Scan for the cell matching the given text and deliver its (X, Y) coordinate at center. 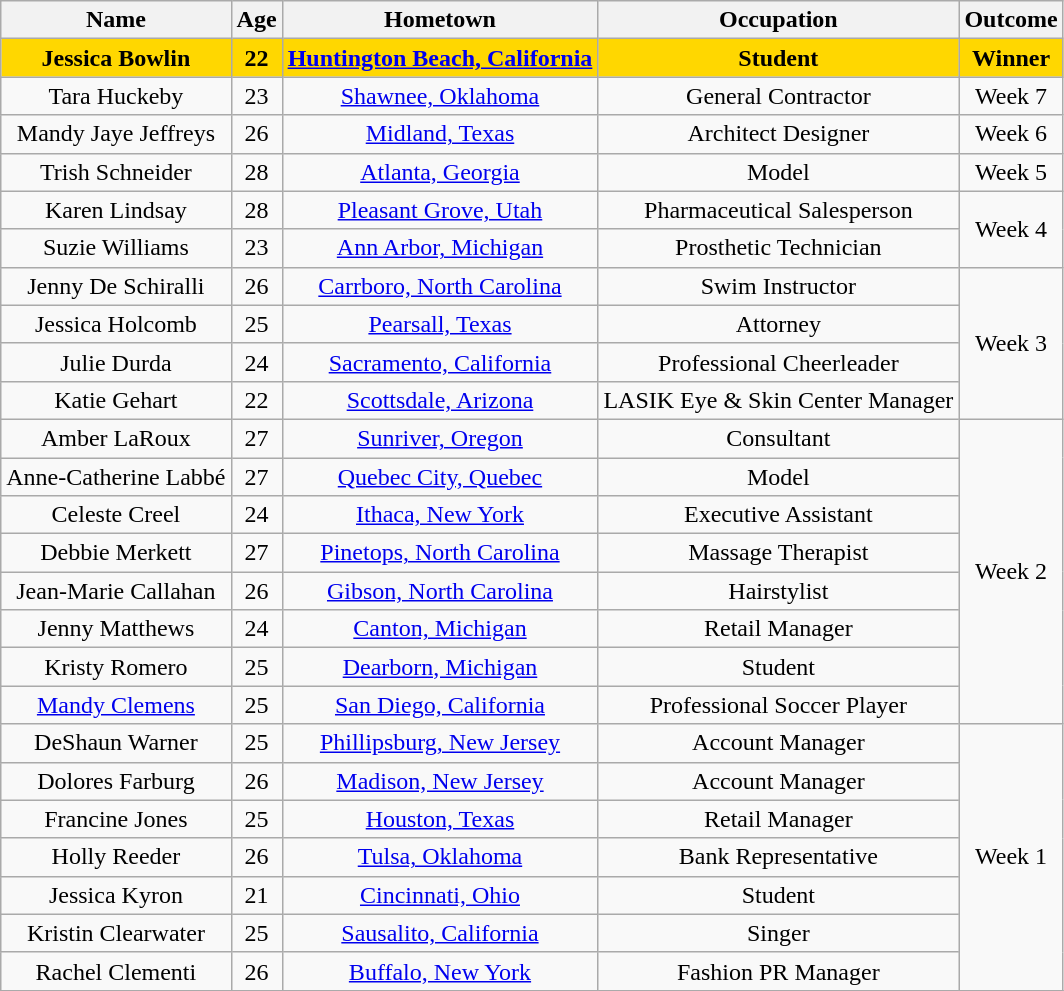
Huntington Beach, California (440, 58)
Mandy Jaye Jeffreys (116, 134)
Scottsdale, Arizona (440, 400)
Julie Durda (116, 362)
Name (116, 20)
Madison, New Jersey (440, 781)
Outcome (1011, 20)
Jean-Marie Callahan (116, 591)
Midland, Texas (440, 134)
Buffalo, New York (440, 971)
Debbie Merkett (116, 553)
Holly Reeder (116, 857)
Jessica Bowlin (116, 58)
Tara Huckeby (116, 96)
Week 2 (1011, 571)
Age (256, 20)
Week 7 (1011, 96)
Week 4 (1011, 229)
21 (256, 895)
Atlanta, Georgia (440, 172)
Prosthetic Technician (778, 248)
Week 3 (1011, 343)
Kristy Romero (116, 667)
Executive Assistant (778, 515)
Mandy Clemens (116, 705)
Hometown (440, 20)
Sunriver, Oregon (440, 438)
Sacramento, California (440, 362)
Phillipsburg, New Jersey (440, 743)
Gibson, North Carolina (440, 591)
Kristin Clearwater (116, 933)
Massage Therapist (778, 553)
Jenny Matthews (116, 629)
Ann Arbor, Michigan (440, 248)
Houston, Texas (440, 819)
Jenny De Schiralli (116, 286)
Quebec City, Quebec (440, 477)
Week 1 (1011, 857)
Pleasant Grove, Utah (440, 210)
Carrboro, North Carolina (440, 286)
Ithaca, New York (440, 515)
Consultant (778, 438)
Architect Designer (778, 134)
Professional Cheerleader (778, 362)
Professional Soccer Player (778, 705)
Occupation (778, 20)
Week 5 (1011, 172)
DeShaun Warner (116, 743)
Hairstylist (778, 591)
Amber LaRoux (116, 438)
Celeste Creel (116, 515)
General Contractor (778, 96)
LASIK Eye & Skin Center Manager (778, 400)
Dolores Farburg (116, 781)
Swim Instructor (778, 286)
Jessica Kyron (116, 895)
Pinetops, North Carolina (440, 553)
Trish Schneider (116, 172)
Jessica Holcomb (116, 324)
Dearborn, Michigan (440, 667)
Pharmaceutical Salesperson (778, 210)
Winner (1011, 58)
Rachel Clementi (116, 971)
Canton, Michigan (440, 629)
San Diego, California (440, 705)
Sausalito, California (440, 933)
Suzie Williams (116, 248)
Tulsa, Oklahoma (440, 857)
Pearsall, Texas (440, 324)
Week 6 (1011, 134)
Anne-Catherine Labbé (116, 477)
Singer (778, 933)
Attorney (778, 324)
Fashion PR Manager (778, 971)
Katie Gehart (116, 400)
Shawnee, Oklahoma (440, 96)
Cincinnati, Ohio (440, 895)
Karen Lindsay (116, 210)
Bank Representative (778, 857)
Francine Jones (116, 819)
